Return [x, y] of the center of cell containing provided text 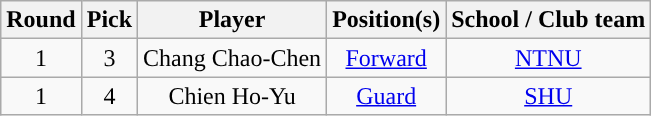
3 [109, 58]
4 [109, 96]
School / Club team [548, 20]
Player [232, 20]
Chang Chao-Chen [232, 58]
SHU [548, 96]
Round [41, 20]
Guard [386, 96]
Chien Ho-Yu [232, 96]
Pick [109, 20]
NTNU [548, 58]
Forward [386, 58]
Position(s) [386, 20]
